Search for the cell housing the specified text and yield its (X, Y) center coordinate. 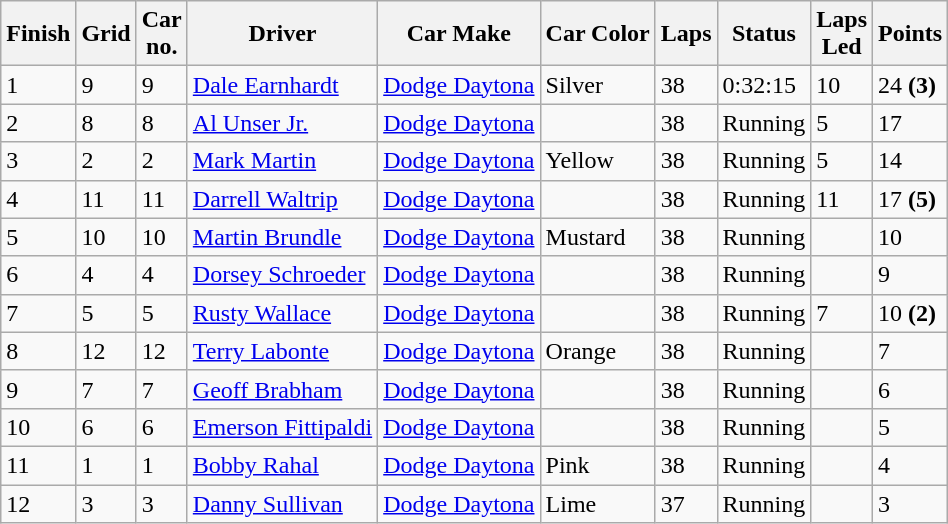
Orange (598, 351)
Driver (282, 34)
37 (686, 503)
Yellow (598, 161)
Martin Brundle (282, 237)
24 (3) (910, 85)
LapsLed (842, 34)
Danny Sullivan (282, 503)
Dale Earnhardt (282, 85)
Lime (598, 503)
Silver (598, 85)
Al Unser Jr. (282, 123)
Status (764, 34)
Car Color (598, 34)
Rusty Wallace (282, 313)
Points (910, 34)
Car Make (459, 34)
Pink (598, 465)
Finish (38, 34)
14 (910, 161)
Laps (686, 34)
Geoff Brabham (282, 389)
17 (5) (910, 199)
Carno. (162, 34)
0:32:15 (764, 85)
Darrell Waltrip (282, 199)
Dorsey Schroeder (282, 275)
Terry Labonte (282, 351)
Bobby Rahal (282, 465)
10 (2) (910, 313)
Emerson Fittipaldi (282, 427)
17 (910, 123)
Grid (106, 34)
Mustard (598, 237)
Mark Martin (282, 161)
